Detect which cell encompasses the target text, then output its (X, Y) center coordinate. 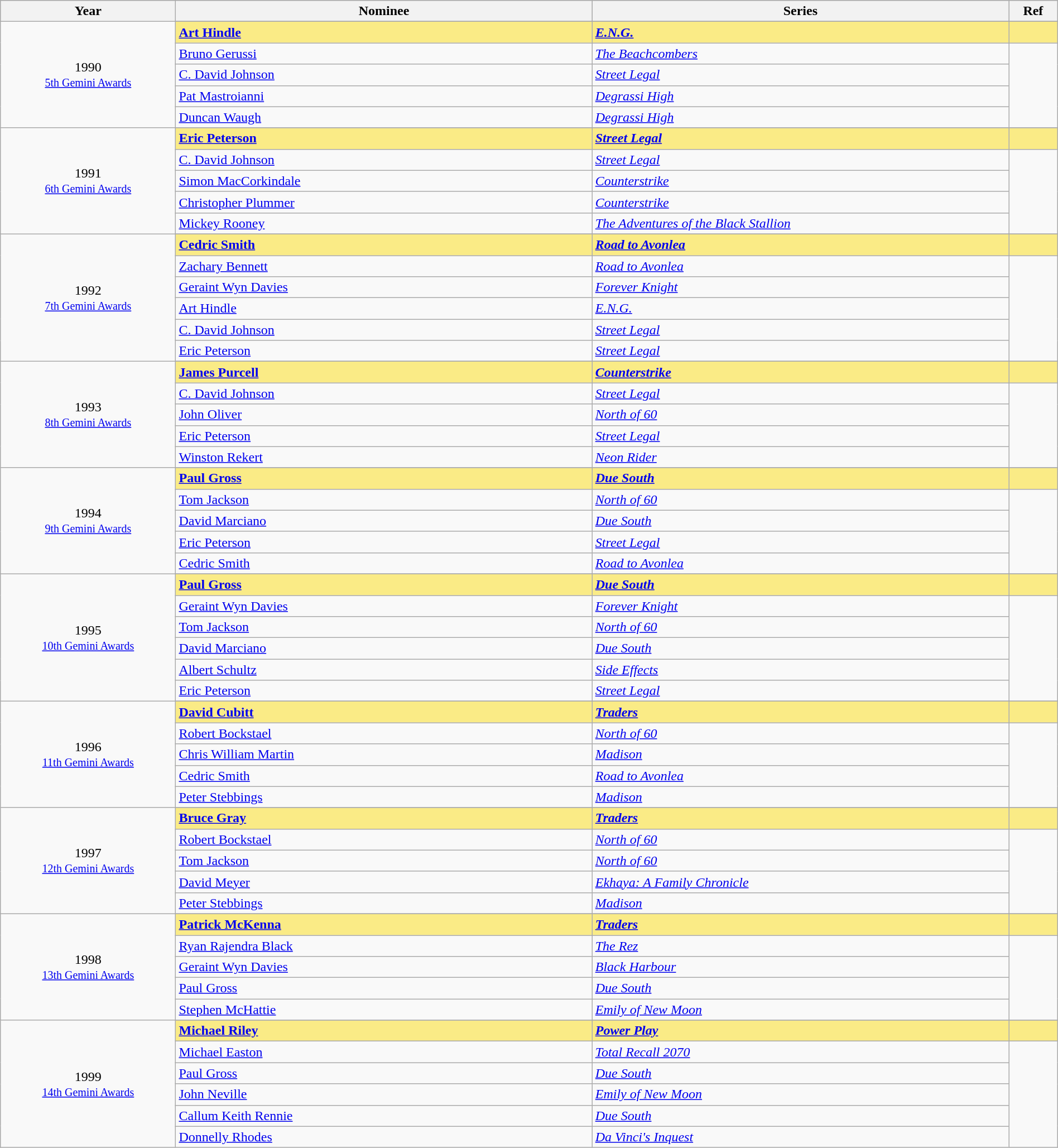
Christopher Plummer (384, 202)
Winston Rekert (384, 457)
John Neville (384, 1094)
1997 12th Gemini Awards (88, 861)
Da Vinci's Inquest (800, 1137)
The Adventures of the Black Stallion (800, 223)
1995 10th Gemini Awards (88, 637)
1994 9th Gemini Awards (88, 521)
Albert Schultz (384, 670)
Year (88, 11)
Stephen McHattie (384, 1010)
The Rez (800, 946)
Michael Riley (384, 1031)
David Meyer (384, 882)
Side Effects (800, 670)
1990 5th Gemini Awards (88, 75)
1996 11th Gemini Awards (88, 755)
1999 14th Gemini Awards (88, 1084)
Duncan Waugh (384, 117)
Power Play (800, 1031)
1992 7th Gemini Awards (88, 297)
Patrick McKenna (384, 924)
1998 13th Gemini Awards (88, 967)
Bruce Gray (384, 818)
David Cubitt (384, 712)
Ref (1033, 11)
James Purcell (384, 372)
Bruno Gerussi (384, 54)
Simon MacCorkindale (384, 181)
John Oliver (384, 415)
Ryan Rajendra Black (384, 946)
Ekhaya: A Family Chronicle (800, 882)
Total Recall 2070 (800, 1052)
1993 8th Gemini Awards (88, 415)
The Beachcombers (800, 54)
Mickey Rooney (384, 223)
Neon Rider (800, 457)
Michael Easton (384, 1052)
Black Harbour (800, 967)
Series (800, 11)
1991 6th Gemini Awards (88, 181)
Zachary Bennett (384, 266)
Donnelly Rhodes (384, 1137)
Chris William Martin (384, 755)
Nominee (384, 11)
Callum Keith Rennie (384, 1116)
Pat Mastroianni (384, 96)
